Identify which cell holds the provided text, then report its [x, y] central coordinate. 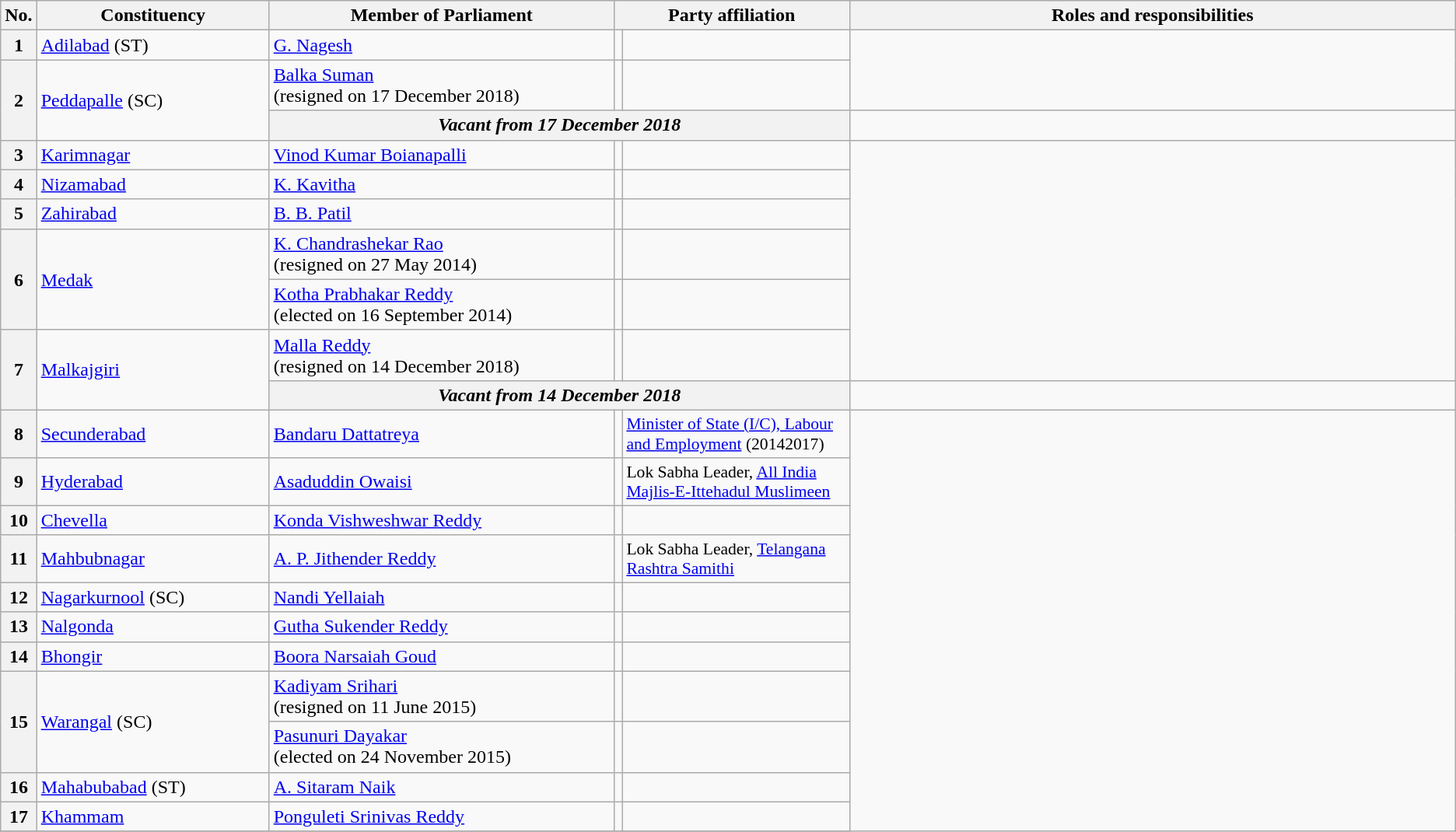
15 [19, 722]
17 [19, 816]
Balka Suman(resigned on 17 December 2018) [442, 86]
Roles and responsibilities [1153, 16]
10 [19, 520]
3 [19, 155]
K. Chandrashekar Rao(resigned on 27 May 2014) [442, 253]
Adilabad (ST) [152, 45]
16 [19, 787]
No. [19, 16]
Mahbubnagar [152, 558]
A. Sitaram Naik [442, 787]
Secunderabad [152, 434]
7 [19, 370]
Nandi Yellaiah [442, 597]
Member of Parliament [442, 16]
Vacant from 17 December 2018 [559, 125]
Medak [152, 279]
A. P. Jithender Reddy [442, 558]
Malla Reddy(resigned on 14 December 2018) [442, 355]
Bandaru Dattatreya [442, 434]
6 [19, 279]
12 [19, 597]
Warangal (SC) [152, 722]
Nizamabad [152, 184]
Hyderabad [152, 482]
9 [19, 482]
4 [19, 184]
8 [19, 434]
Peddapalle (SC) [152, 100]
Kadiyam Srihari(resigned on 11 June 2015) [442, 697]
Constituency [152, 16]
Khammam [152, 816]
Vacant from 14 December 2018 [559, 395]
13 [19, 627]
K. Kavitha [442, 184]
Kotha Prabhakar Reddy(elected on 16 September 2014) [442, 305]
1 [19, 45]
Bhongir [152, 656]
Minister of State (I/C), Labour and Employment (20142017) [736, 434]
Zahirabad [152, 214]
Gutha Sukender Reddy [442, 627]
14 [19, 656]
11 [19, 558]
2 [19, 100]
5 [19, 214]
G. Nagesh [442, 45]
Vinod Kumar Boianapalli [442, 155]
Nagarkurnool (SC) [152, 597]
Konda Vishweshwar Reddy [442, 520]
Lok Sabha Leader, All India Majlis-E-Ittehadul Muslimeen [736, 482]
Mahabubabad (ST) [152, 787]
Chevella [152, 520]
Karimnagar [152, 155]
B. B. Patil [442, 214]
Malkajgiri [152, 370]
Ponguleti Srinivas Reddy [442, 816]
Pasunuri Dayakar(elected on 24 November 2015) [442, 746]
Nalgonda [152, 627]
Asaduddin Owaisi [442, 482]
Boora Narsaiah Goud [442, 656]
Lok Sabha Leader, Telangana Rashtra Samithi [736, 558]
Party affiliation [731, 16]
